Scan for the cell matching the given text and deliver its (x, y) coordinate at center. 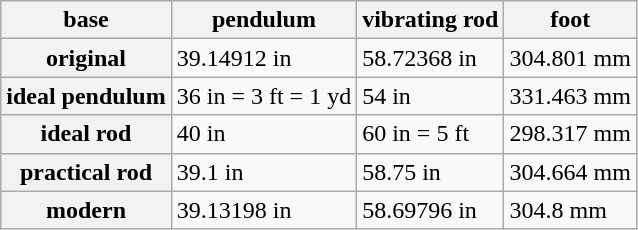
ideal rod (86, 134)
298.317 mm (570, 134)
54 in (430, 96)
58.72368 in (430, 58)
vibrating rod (430, 20)
39.14912 in (264, 58)
304.8 mm (570, 210)
39.1 in (264, 172)
304.664 mm (570, 172)
331.463 mm (570, 96)
original (86, 58)
ideal pendulum (86, 96)
304.801 mm (570, 58)
40 in (264, 134)
60 in = 5 ft (430, 134)
foot (570, 20)
58.75 in (430, 172)
pendulum (264, 20)
practical rod (86, 172)
39.13198 in (264, 210)
modern (86, 210)
base (86, 20)
36 in = 3 ft = 1 yd (264, 96)
58.69796 in (430, 210)
